Search for the cell housing the specified text and yield its [X, Y] center coordinate. 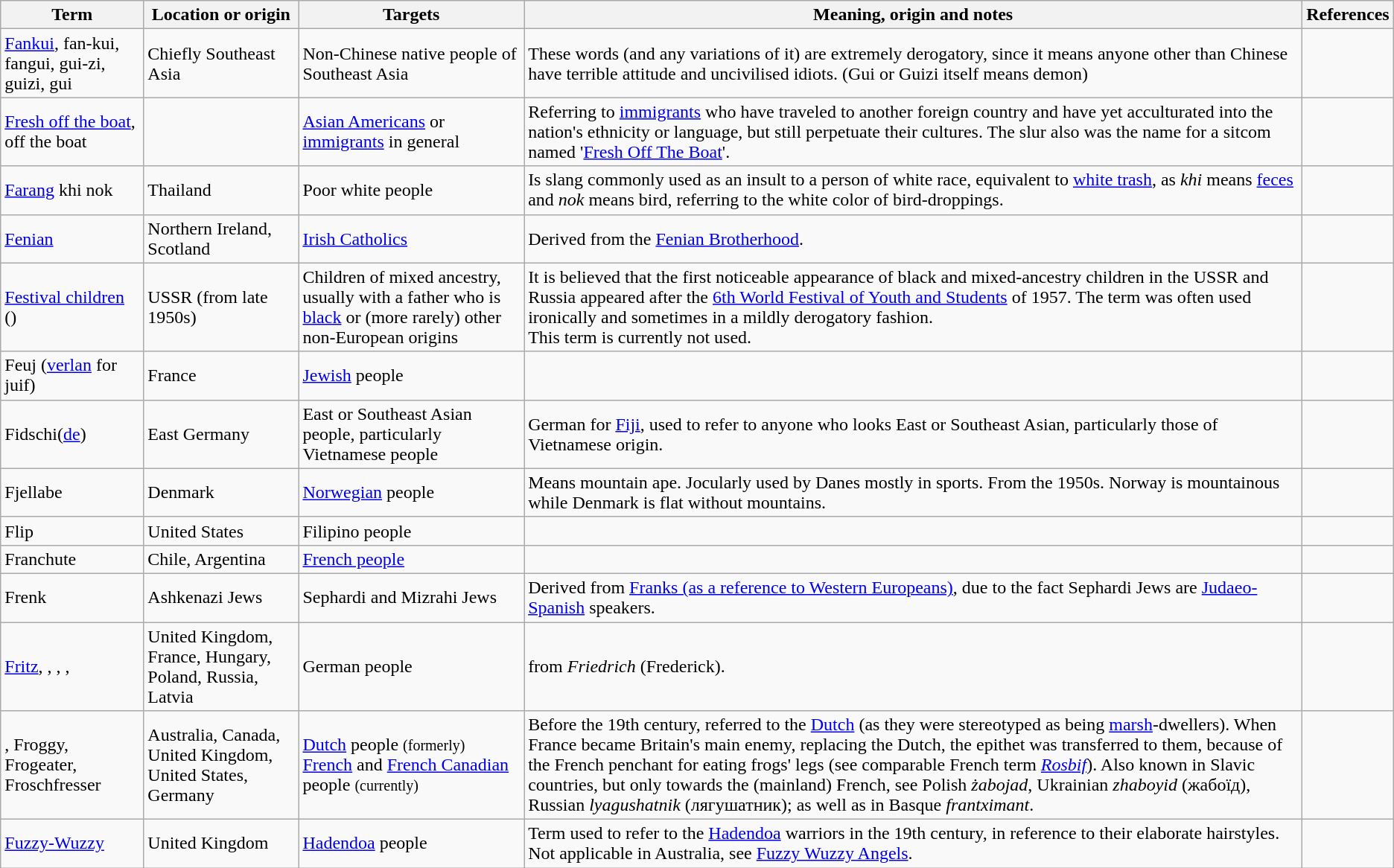
Chile, Argentina [221, 559]
Frenk [72, 597]
Asian Americans or immigrants in general [411, 132]
Targets [411, 15]
Thailand [221, 191]
Chiefly Southeast Asia [221, 63]
Fenian [72, 238]
Filipino people [411, 531]
Fankui, fan-kui, fangui, gui-zi, guizi, gui [72, 63]
German for Fiji, used to refer to anyone who looks East or Southeast Asian, particularly those of Vietnamese origin. [913, 434]
Dutch people (formerly)French and French Canadian people (currently) [411, 765]
Poor white people [411, 191]
Meaning, origin and notes [913, 15]
Derived from the Fenian Brotherhood. [913, 238]
Children of mixed ancestry, usually with a father who is black or (more rarely) other non-European origins [411, 307]
Fresh off the boat, off the boat [72, 132]
Flip [72, 531]
Fuzzy-Wuzzy [72, 844]
Non-Chinese native people of Southeast Asia [411, 63]
Denmark [221, 493]
from Friedrich (Frederick). [913, 667]
United States [221, 531]
Hadendoa people [411, 844]
Franchute [72, 559]
References [1348, 15]
French people [411, 559]
USSR (from late 1950s) [221, 307]
Derived from Franks (as a reference to Western Europeans), due to the fact Sephardi Jews are Judaeo-Spanish speakers. [913, 597]
Jewish people [411, 375]
France [221, 375]
Norwegian people [411, 493]
Festival children () [72, 307]
East Germany [221, 434]
Northern Ireland, Scotland [221, 238]
United Kingdom [221, 844]
Australia, Canada, United Kingdom, United States, Germany [221, 765]
, Froggy, Frogeater, Froschfresser [72, 765]
Fjellabe [72, 493]
Means mountain ape. Jocularly used by Danes mostly in sports. From the 1950s. Norway is mountainous while Denmark is flat without mountains. [913, 493]
Feuj (verlan for juif) [72, 375]
Term [72, 15]
Fritz, , , , [72, 667]
Irish Catholics [411, 238]
Location or origin [221, 15]
Fidschi(de) [72, 434]
Ashkenazi Jews [221, 597]
East or Southeast Asian people, particularly Vietnamese people [411, 434]
United Kingdom, France, Hungary, Poland, Russia, Latvia [221, 667]
German people [411, 667]
Sephardi and Mizrahi Jews [411, 597]
Farang khi nok [72, 191]
